Extract the (X, Y) coordinate from the center of the cell holding the provided text.  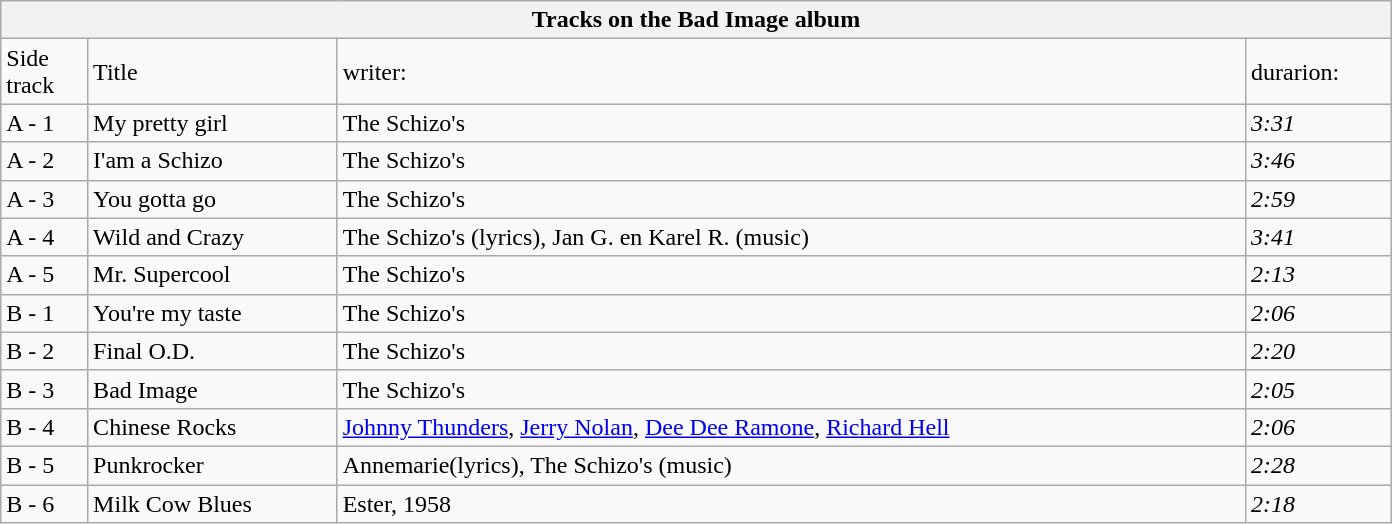
Ester, 1958 (791, 503)
Johnny Thunders, Jerry Nolan, Dee Dee Ramone, Richard Hell (791, 427)
Title (213, 72)
2:20 (1319, 351)
2:13 (1319, 275)
3:31 (1319, 123)
3:46 (1319, 161)
A - 5 (44, 275)
A - 3 (44, 199)
Milk Cow Blues (213, 503)
Bad Image (213, 389)
The Schizo's (lyrics), Jan G. en Karel R. (music) (791, 237)
You gotta go (213, 199)
3:41 (1319, 237)
writer: (791, 72)
2:59 (1319, 199)
Tracks on the Bad Image album (696, 20)
A - 1 (44, 123)
2:28 (1319, 465)
I'am a Schizo (213, 161)
B - 5 (44, 465)
Punkrocker (213, 465)
durarion: (1319, 72)
You're my taste (213, 313)
2:05 (1319, 389)
A - 4 (44, 237)
Annemarie(lyrics), The Schizo's (music) (791, 465)
B - 4 (44, 427)
A - 2 (44, 161)
Sidetrack (44, 72)
B - 1 (44, 313)
Chinese Rocks (213, 427)
B - 2 (44, 351)
Final O.D. (213, 351)
B - 3 (44, 389)
Mr. Supercool (213, 275)
B - 6 (44, 503)
Wild and Crazy (213, 237)
2:18 (1319, 503)
My pretty girl (213, 123)
